Locate the cell with the specified text and output its [X, Y] center coordinate. 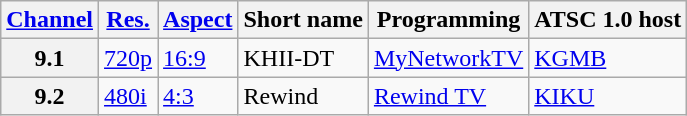
9.2 [50, 96]
ATSC 1.0 host [608, 20]
4:3 [198, 96]
Aspect [198, 20]
Short name [303, 20]
Programming [448, 20]
KHII-DT [303, 58]
Rewind [303, 96]
MyNetworkTV [448, 58]
480i [128, 96]
720p [128, 58]
KGMB [608, 58]
Rewind TV [448, 96]
16:9 [198, 58]
Channel [50, 20]
Res. [128, 20]
9.1 [50, 58]
KIKU [608, 96]
